Pinpoint the cell where the given text exists, returning its [X, Y] midpoint coordinate. 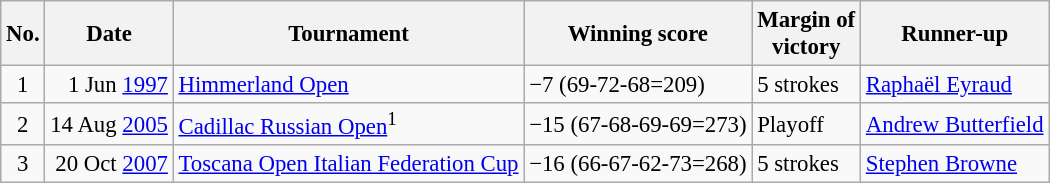
20 Oct 2007 [109, 164]
Tournament [348, 34]
14 Aug 2005 [109, 124]
Stephen Browne [955, 164]
Winning score [638, 34]
2 [23, 124]
Toscana Open Italian Federation Cup [348, 164]
Andrew Butterfield [955, 124]
Margin ofvictory [806, 34]
−7 (69-72-68=209) [638, 85]
No. [23, 34]
3 [23, 164]
−16 (66-67-62-73=268) [638, 164]
Runner-up [955, 34]
Himmerland Open [348, 85]
Date [109, 34]
1 Jun 1997 [109, 85]
Playoff [806, 124]
1 [23, 85]
−15 (67-68-69-69=273) [638, 124]
Cadillac Russian Open1 [348, 124]
Raphaël Eyraud [955, 85]
